From the cell containing the given text, extract its center point as [X, Y] coordinate. 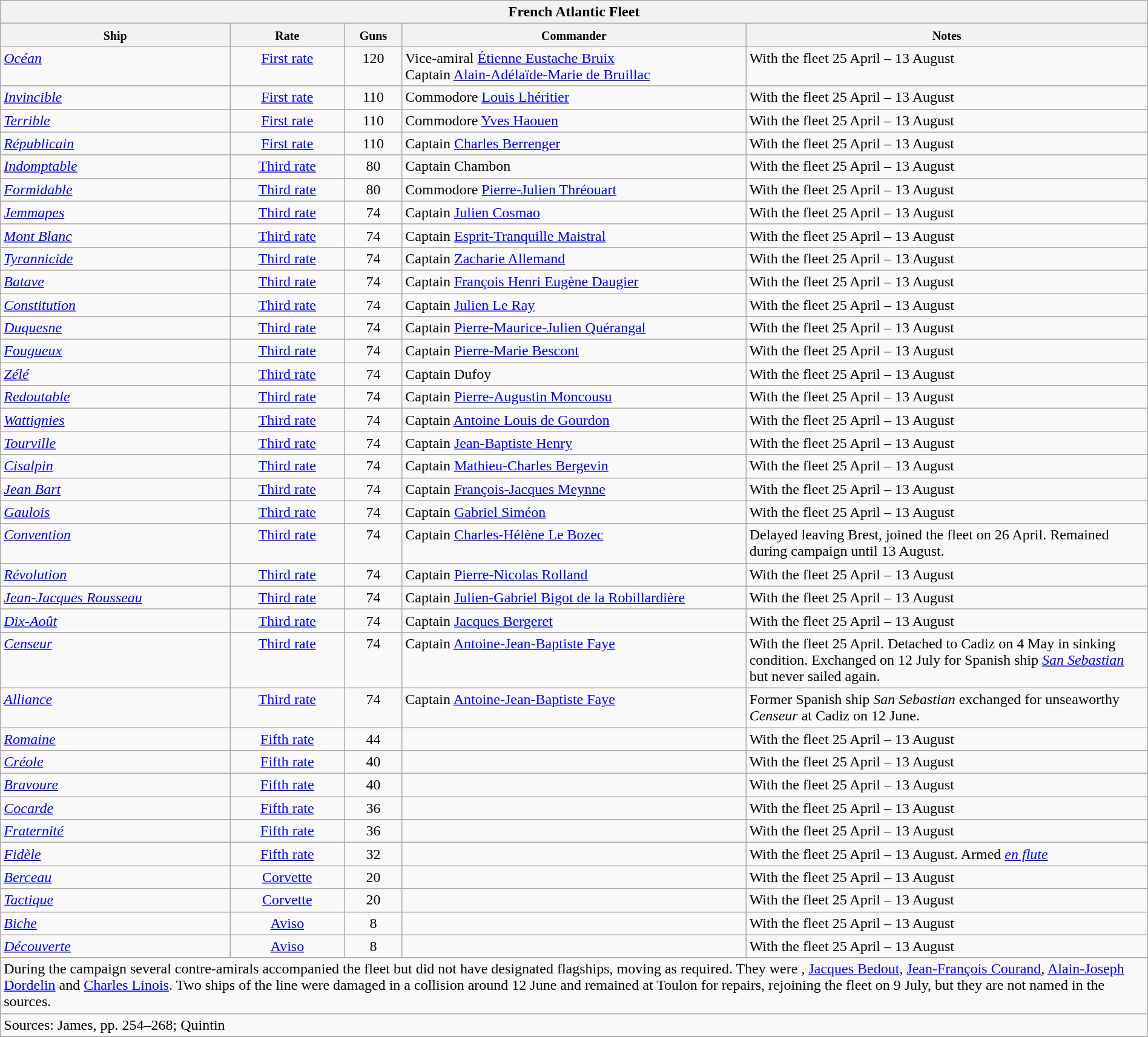
Gaulois [115, 512]
Jean-Jacques Rousseau [115, 598]
Captain François Henri Eugène Daugier [574, 281]
120 [373, 67]
Vice-amiral Étienne Eustache BruixCaptain Alain-Adélaïde-Marie de Bruillac [574, 67]
Captain Jacques Bergeret [574, 621]
Captain François-Jacques Meynne [574, 489]
Notes [947, 35]
Censeur [115, 660]
Indomptable [115, 166]
Redoutable [115, 397]
Bravoure [115, 785]
Duquesne [115, 328]
With the fleet 25 April. Detached to Cadiz on 4 May in sinking condition. Exchanged on 12 July for Spanish ship San Sebastian but never sailed again. [947, 660]
32 [373, 854]
Républicain [115, 143]
Guns [373, 35]
Delayed leaving Brest, joined the fleet on 26 April. Remained during campaign until 13 August. [947, 544]
Ship [115, 35]
Cisalpin [115, 466]
Captain Julien Cosmao [574, 212]
Fougueux [115, 351]
Captain Chambon [574, 166]
Tactique [115, 900]
Captain Gabriel Siméon [574, 512]
Jean Bart [115, 489]
Fraternité [115, 831]
Captain Charles-Hélène Le Bozec [574, 544]
Dix-Août [115, 621]
Fidèle [115, 854]
44 [373, 739]
Captain Pierre-Maurice-Julien Quérangal [574, 328]
With the fleet 25 April – 13 August. Armed en flute [947, 854]
Captain Esprit-Tranquille Maistral [574, 235]
Zélé [115, 374]
Tyrannicide [115, 258]
Invincible [115, 97]
Captain Mathieu-Charles Bergevin [574, 466]
Cocarde [115, 808]
Former Spanish ship San Sebastian exchanged for unseaworthy Censeur at Cadiz on 12 June. [947, 707]
Constitution [115, 305]
Jemmapes [115, 212]
Terrible [115, 120]
Captain Dufoy [574, 374]
Captain Pierre-Marie Bescont [574, 351]
Commodore Louis Lhéritier [574, 97]
Rate [287, 35]
Commodore Pierre-Julien Thréouart [574, 189]
Océan [115, 67]
Captain Pierre-Nicolas Rolland [574, 574]
Captain Julien Le Ray [574, 305]
Captain Antoine Louis de Gourdon [574, 420]
Sources: James, pp. 254–268; Quintin [574, 1025]
Découverte [115, 946]
Tourville [115, 443]
Romaine [115, 739]
French Atlantic Fleet [574, 12]
Biche [115, 923]
Alliance [115, 707]
Commodore Yves Haouen [574, 120]
Berceau [115, 877]
Batave [115, 281]
Convention [115, 544]
Mont Blanc [115, 235]
Captain Zacharie Allemand [574, 258]
Wattignies [115, 420]
Formidable [115, 189]
Captain Pierre-Augustin Moncousu [574, 397]
Créole [115, 762]
Révolution [115, 574]
Commander [574, 35]
Captain Charles Berrenger [574, 143]
Captain Jean-Baptiste Henry [574, 443]
Captain Julien-Gabriel Bigot de la Robillardière [574, 598]
